Scan for the cell matching the given text and deliver its (x, y) coordinate at center. 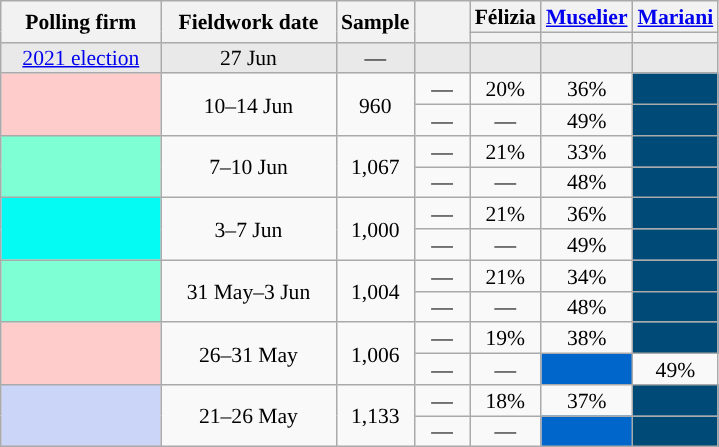
7–10 Jun (248, 167)
960 (375, 105)
Polling firm (81, 22)
2021 election (81, 58)
20% (506, 90)
31 May–3 Jun (248, 291)
27 Jun (248, 58)
3–7 Jun (248, 229)
21–26 May (248, 416)
Muselier (587, 16)
1,133 (375, 416)
38% (587, 338)
26–31 May (248, 354)
1,000 (375, 229)
19% (506, 338)
Fieldwork date (248, 22)
34% (587, 276)
1,067 (375, 167)
37% (587, 400)
Sample (375, 22)
Mariani (676, 16)
10–14 Jun (248, 105)
1,006 (375, 354)
1,004 (375, 291)
18% (506, 400)
Félizia (506, 16)
33% (587, 152)
